Pinpoint the cell where the given text exists, returning its [X, Y] midpoint coordinate. 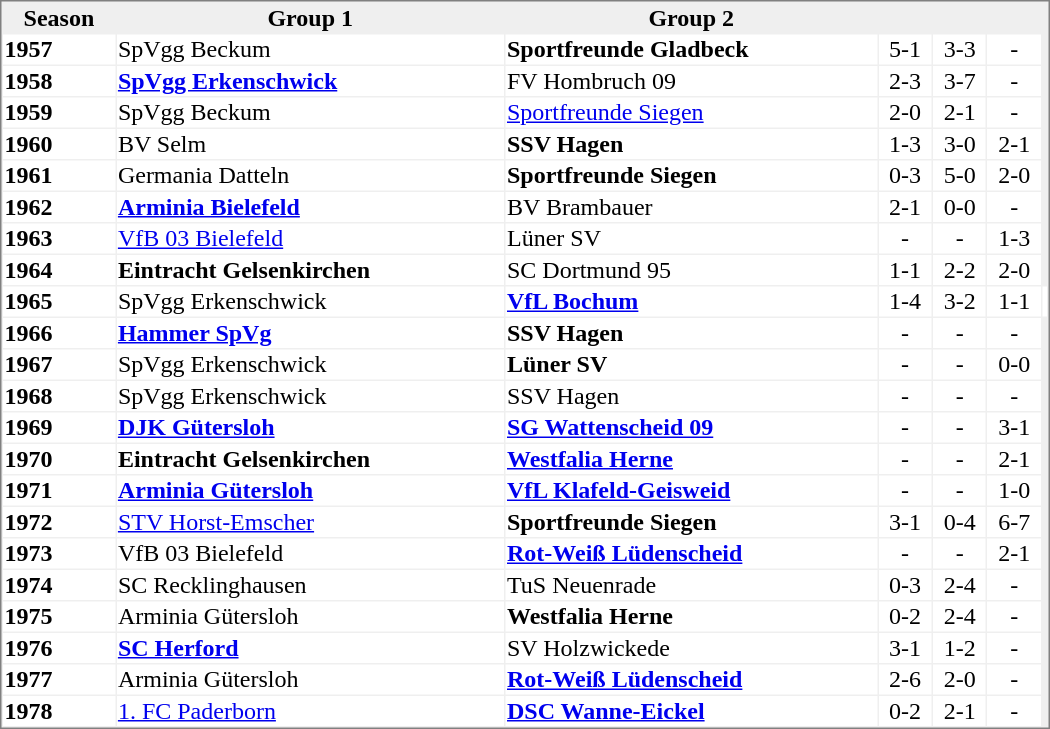
DSC Wanne-Eickel [692, 711]
Hammer SpVg [310, 333]
BV Brambauer [692, 207]
Arminia Bielefeld [310, 207]
SC Dortmund 95 [692, 270]
5-0 [960, 175]
1958 [59, 81]
0-4 [960, 522]
1-4 [904, 301]
1-0 [1014, 491]
1971 [59, 491]
Group 1 [310, 18]
VfL Klafeld-Geisweid [692, 491]
SC Recklinghausen [310, 585]
DJK Gütersloh [310, 427]
1975 [59, 617]
1978 [59, 711]
1969 [59, 427]
SC Herford [310, 648]
1961 [59, 175]
SG Wattenscheid 09 [692, 427]
1965 [59, 301]
1964 [59, 270]
1957 [59, 49]
1. FC Paderborn [310, 711]
1959 [59, 113]
1974 [59, 585]
1976 [59, 648]
Germania Datteln [310, 175]
6-7 [1014, 522]
1966 [59, 333]
1-2 [960, 648]
SV Holzwickede [692, 648]
STV Horst-Emscher [310, 522]
1962 [59, 207]
1970 [59, 459]
1973 [59, 553]
1972 [59, 522]
1967 [59, 365]
FV Hombruch 09 [692, 81]
Sportfreunde Gladbeck [692, 49]
Season [59, 18]
TuS Neuenrade [692, 585]
1977 [59, 679]
3-3 [960, 49]
1963 [59, 239]
Group 2 [692, 18]
3-7 [960, 81]
2-6 [904, 679]
2-2 [960, 270]
2-3 [904, 81]
3-2 [960, 301]
5-1 [904, 49]
1960 [59, 144]
3-0 [960, 144]
1968 [59, 396]
VfL Bochum [692, 301]
BV Selm [310, 144]
